Find where the given text appears and provide that cell's center as (x, y) coordinate. 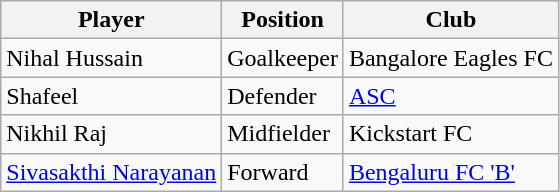
Nikhil Raj (112, 134)
Midfielder (283, 134)
Goalkeeper (283, 58)
Club (450, 20)
Forward (283, 172)
Bangalore Eagles FC (450, 58)
Kickstart FC (450, 134)
Player (112, 20)
Position (283, 20)
ASC (450, 96)
Defender (283, 96)
Bengaluru FC 'B' (450, 172)
Sivasakthi Narayanan (112, 172)
Shafeel (112, 96)
Nihal Hussain (112, 58)
